Locate the cell with the specified text and output its (x, y) center coordinate. 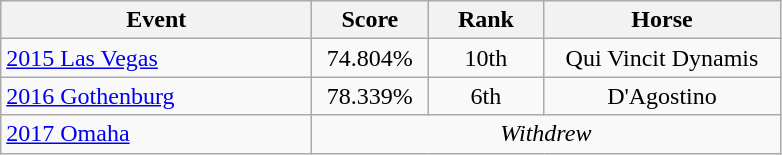
2015 Las Vegas (156, 58)
74.804% (370, 58)
Rank (486, 20)
2017 Omaha (156, 134)
D'Agostino (662, 96)
6th (486, 96)
2016 Gothenburg (156, 96)
78.339% (370, 96)
Qui Vincit Dynamis (662, 58)
Horse (662, 20)
Withdrew (546, 134)
10th (486, 58)
Score (370, 20)
Event (156, 20)
